Return (x, y) of the center of cell containing provided text 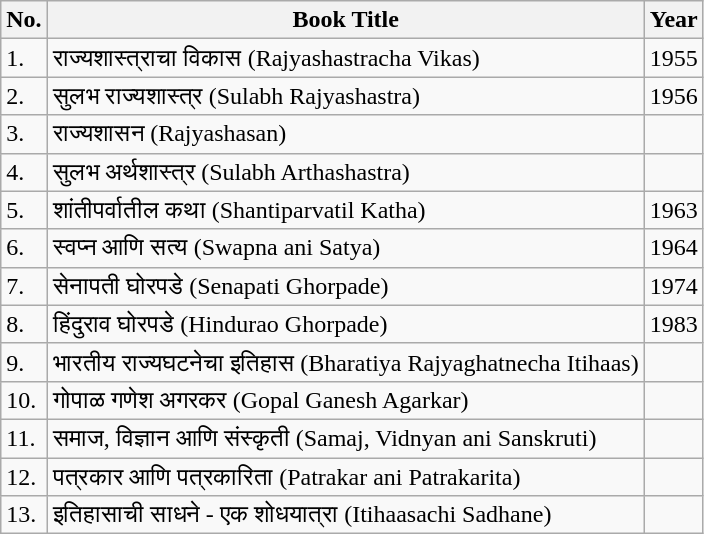
5. (24, 210)
शांतीपर्वातील कथा (Shantiparvatil Katha) (346, 210)
सेनापती घोरपडे (Senapati Ghorpade) (346, 286)
1964 (674, 248)
8. (24, 324)
सुलभ राज्यशास्त्र (Sulabh Rajyashastra) (346, 96)
1956 (674, 96)
No. (24, 20)
6. (24, 248)
समाज, विज्ञान आणि संस्कृती (Samaj, Vidnyan ani Sanskruti) (346, 438)
Year (674, 20)
9. (24, 362)
1983 (674, 324)
10. (24, 400)
गोपाळ गणेश अगरकर (Gopal Ganesh Agarkar) (346, 400)
स्वप्न आणि सत्य (Swapna ani Satya) (346, 248)
11. (24, 438)
पत्रकार आणि पत्रकारिता (Patrakar ani Patrakarita) (346, 477)
1955 (674, 58)
3. (24, 134)
सुलभ अर्थशास्त्र (Sulabh Arthashastra) (346, 172)
राज्यशासन (Rajyashasan) (346, 134)
1. (24, 58)
भारतीय राज्यघटनेचा इतिहास (Bharatiya Rajyaghatnecha Itihaas) (346, 362)
Book Title (346, 20)
राज्यशास्त्राचा विकास (Rajyashastracha Vikas) (346, 58)
1963 (674, 210)
इतिहासाची साधने - एक शोधयात्रा (Itihaasachi Sadhane) (346, 515)
7. (24, 286)
1974 (674, 286)
13. (24, 515)
हिंदुराव घोरपडे (Hindurao Ghorpade) (346, 324)
2. (24, 96)
4. (24, 172)
12. (24, 477)
